Locate the cell with the specified text and output its [x, y] center coordinate. 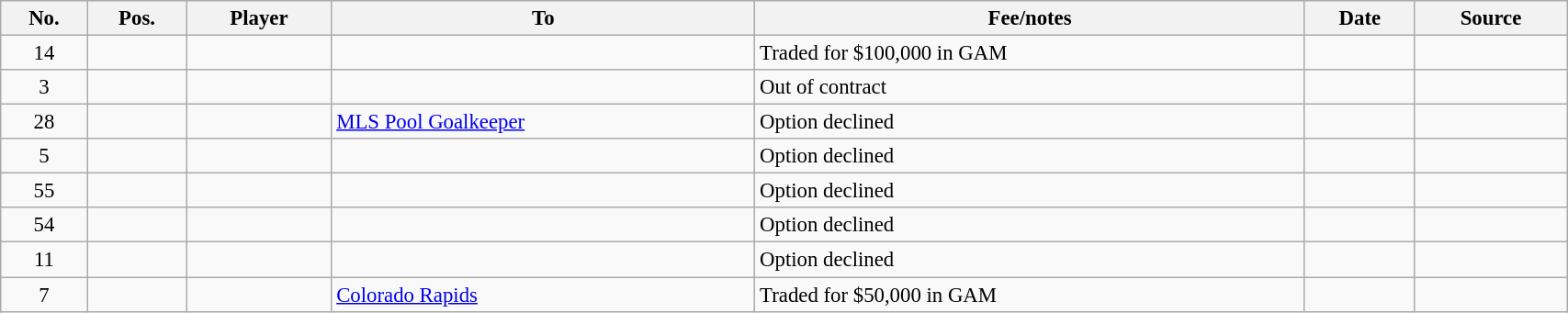
5 [44, 156]
Date [1359, 18]
Out of contract [1031, 87]
Traded for $50,000 in GAM [1031, 295]
Fee/notes [1031, 18]
14 [44, 53]
Source [1490, 18]
To [544, 18]
MLS Pool Goalkeeper [544, 122]
Pos. [137, 18]
55 [44, 191]
Player [259, 18]
7 [44, 295]
No. [44, 18]
28 [44, 122]
3 [44, 87]
54 [44, 225]
11 [44, 260]
Traded for $100,000 in GAM [1031, 53]
Colorado Rapids [544, 295]
